Find where the given text appears and provide that cell's center as (x, y) coordinate. 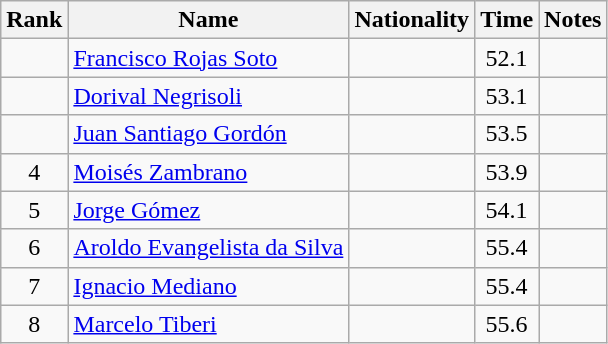
4 (34, 172)
Rank (34, 20)
52.1 (507, 58)
5 (34, 210)
Name (208, 20)
Aroldo Evangelista da Silva (208, 248)
Nationality (412, 20)
Moisés Zambrano (208, 172)
53.1 (507, 96)
55.6 (507, 324)
Notes (573, 20)
54.1 (507, 210)
Jorge Gómez (208, 210)
53.5 (507, 134)
53.9 (507, 172)
Ignacio Mediano (208, 286)
Marcelo Tiberi (208, 324)
Juan Santiago Gordón (208, 134)
Francisco Rojas Soto (208, 58)
Time (507, 20)
7 (34, 286)
Dorival Negrisoli (208, 96)
6 (34, 248)
8 (34, 324)
